Detect which cell encompasses the target text, then output its [X, Y] center coordinate. 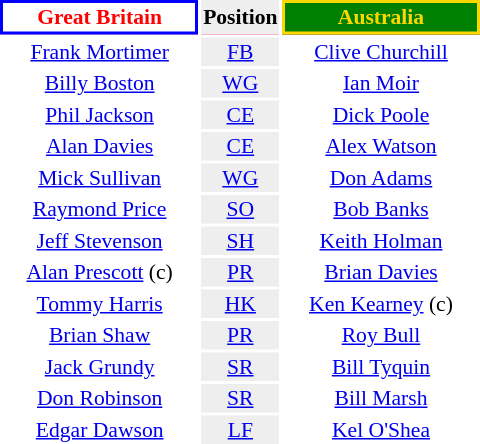
Ian Moir [381, 83]
Raymond Price [100, 209]
Keith Holman [381, 240]
Dick Poole [381, 114]
LF [240, 430]
Edgar Dawson [100, 430]
Australia [381, 17]
Jeff Stevenson [100, 240]
Frank Mortimer [100, 52]
Bill Tyquin [381, 366]
Don Adams [381, 178]
Tommy Harris [100, 304]
Brian Davies [381, 272]
Mick Sullivan [100, 178]
HK [240, 304]
Brian Shaw [100, 335]
Clive Churchill [381, 52]
Billy Boston [100, 83]
Jack Grundy [100, 366]
Ken Kearney (c) [381, 304]
SH [240, 240]
Don Robinson [100, 398]
SO [240, 209]
Alan Prescott (c) [100, 272]
Roy Bull [381, 335]
Great Britain [100, 17]
Position [240, 17]
Phil Jackson [100, 114]
Alex Watson [381, 146]
Bill Marsh [381, 398]
FB [240, 52]
Bob Banks [381, 209]
Alan Davies [100, 146]
Kel O'Shea [381, 430]
